Find where the given text appears and provide that cell's center as (x, y) coordinate. 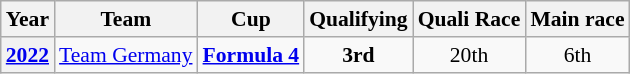
Team Germany (126, 55)
Cup (252, 19)
2022 (28, 55)
Formula 4 (252, 55)
Year (28, 19)
6th (577, 55)
Main race (577, 19)
20th (470, 55)
3rd (358, 55)
Quali Race (470, 19)
Qualifying (358, 19)
Team (126, 19)
